For the text-containing cell, return its midpoint in [X, Y] coordinate format. 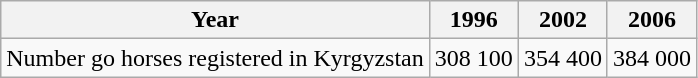
1996 [474, 20]
354 400 [562, 58]
Year [216, 20]
2002 [562, 20]
Number go horses registered in Kyrgyzstan [216, 58]
384 000 [652, 58]
2006 [652, 20]
308 100 [474, 58]
